Search for the cell housing the specified text and yield its (x, y) center coordinate. 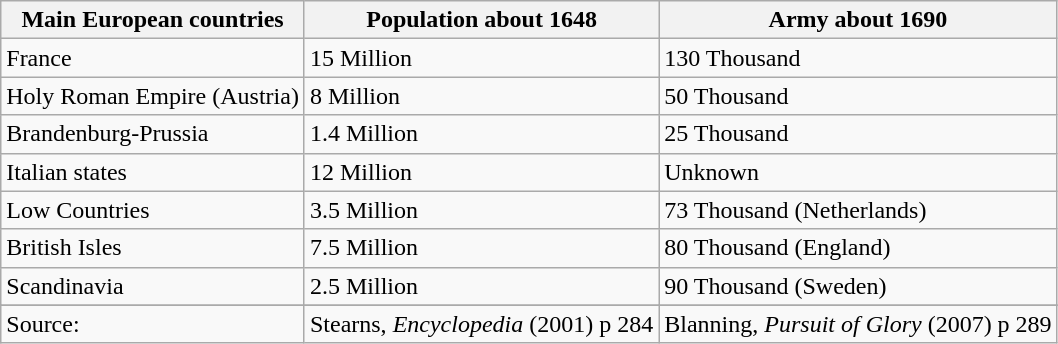
25 Thousand (858, 134)
Brandenburg-Prussia (153, 134)
7.5 Million (481, 248)
Italian states (153, 172)
90 Thousand (Sweden) (858, 286)
Low Countries (153, 210)
Scandinavia (153, 286)
1.4 Million (481, 134)
Stearns, Encyclopedia (2001) p 284 (481, 324)
12 Million (481, 172)
50 Thousand (858, 96)
80 Thousand (England) (858, 248)
15 Million (481, 58)
2.5 Million (481, 286)
Holy Roman Empire (Austria) (153, 96)
France (153, 58)
Population about 1648 (481, 20)
Army about 1690 (858, 20)
73 Thousand (Netherlands) (858, 210)
Source: (153, 324)
Unknown (858, 172)
130 Thousand (858, 58)
Main European countries (153, 20)
8 Million (481, 96)
3.5 Million (481, 210)
Blanning, Pursuit of Glory (2007) p 289 (858, 324)
British Isles (153, 248)
